Return the (x, y) coordinate for the center point of the cell that contains the specified text.  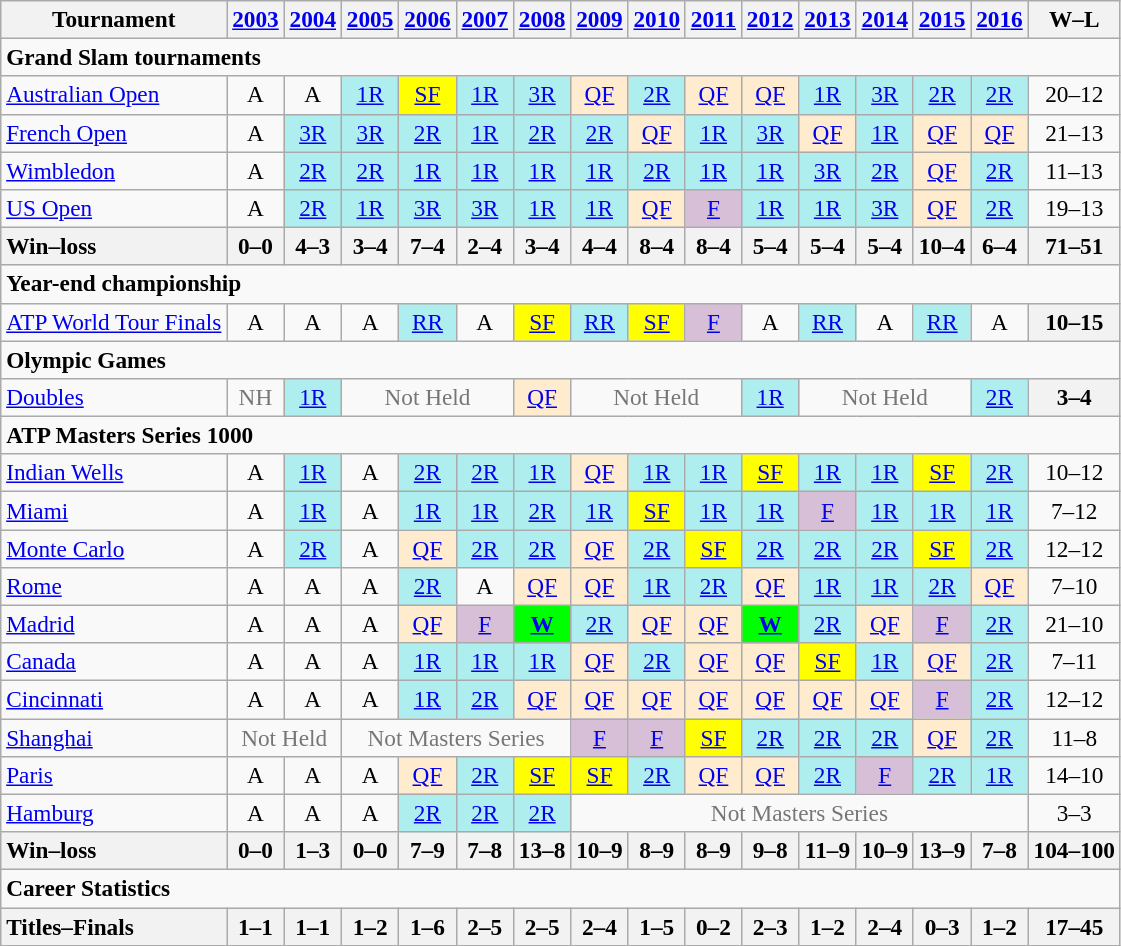
Wimbledon (114, 170)
71–51 (1074, 246)
ATP Masters Series 1000 (561, 435)
2009 (600, 19)
Career Statistics (561, 888)
Year-end championship (561, 284)
2008 (542, 19)
Paris (114, 775)
7–10 (1074, 586)
3–3 (1074, 813)
Miami (114, 510)
104–100 (1074, 850)
Indian Wells (114, 473)
2014 (884, 19)
11–8 (1074, 737)
US Open (114, 208)
7–11 (1074, 662)
0–2 (713, 926)
Hamburg (114, 813)
10–4 (942, 246)
7–9 (428, 850)
Shanghai (114, 737)
17–45 (1074, 926)
2012 (770, 19)
2011 (713, 19)
Titles–Finals (114, 926)
Madrid (114, 624)
French Open (114, 133)
2–3 (770, 926)
2004 (312, 19)
7–4 (428, 246)
0–3 (942, 926)
ATP World Tour Finals (114, 322)
6–4 (1000, 246)
W–L (1074, 19)
10–15 (1074, 322)
1–3 (312, 850)
2006 (428, 19)
13–9 (942, 850)
2016 (1000, 19)
4–3 (312, 246)
11–13 (1074, 170)
2015 (942, 19)
Monte Carlo (114, 548)
11–9 (828, 850)
2005 (370, 19)
Olympic Games (561, 359)
Rome (114, 586)
Doubles (114, 397)
2003 (256, 19)
9–8 (770, 850)
1–6 (428, 926)
Canada (114, 662)
Cincinnati (114, 699)
2010 (656, 19)
2013 (828, 19)
Australian Open (114, 95)
1–5 (656, 926)
4–4 (600, 246)
19–13 (1074, 208)
10–12 (1074, 473)
2007 (484, 19)
14–10 (1074, 775)
7–12 (1074, 510)
20–12 (1074, 95)
21–13 (1074, 133)
21–10 (1074, 624)
Grand Slam tournaments (561, 57)
Tournament (114, 19)
NH (256, 397)
13–8 (542, 850)
